Return the (X, Y) coordinate for the center point of the cell that contains the specified text.  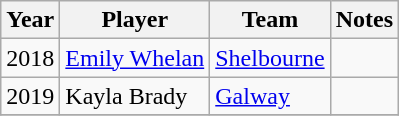
Player (135, 20)
Notes (364, 20)
Emily Whelan (135, 58)
2018 (30, 58)
2019 (30, 96)
Team (270, 20)
Galway (270, 96)
Shelbourne (270, 58)
Year (30, 20)
Kayla Brady (135, 96)
